Provide the [x, y] coordinate of the cell's center where the given text is located.  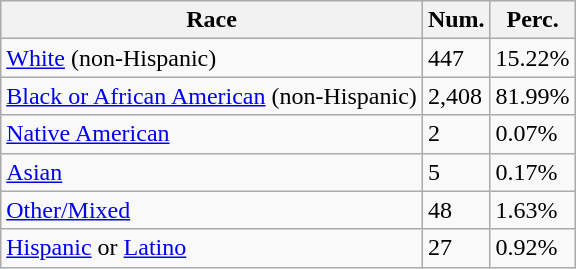
15.22% [532, 58]
0.17% [532, 172]
48 [456, 210]
Other/Mixed [212, 210]
White (non-Hispanic) [212, 58]
27 [456, 248]
0.07% [532, 134]
2 [456, 134]
Race [212, 20]
Asian [212, 172]
81.99% [532, 96]
Perc. [532, 20]
0.92% [532, 248]
Hispanic or Latino [212, 248]
Num. [456, 20]
447 [456, 58]
2,408 [456, 96]
5 [456, 172]
Native American [212, 134]
Black or African American (non-Hispanic) [212, 96]
1.63% [532, 210]
